Return the (X, Y) coordinate for the center point of the cell that contains the specified text.  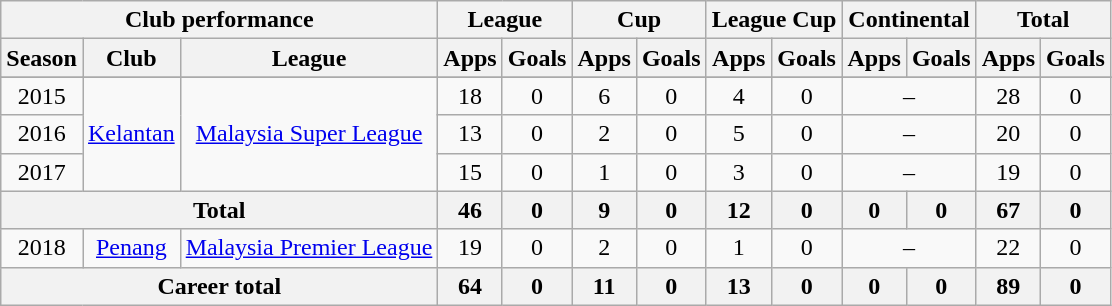
Season (42, 58)
League Cup (774, 20)
6 (604, 96)
9 (604, 210)
Club performance (220, 20)
20 (1008, 134)
18 (470, 96)
Malaysia Premier League (309, 248)
Cup (639, 20)
2016 (42, 134)
Career total (220, 286)
Continental (909, 20)
11 (604, 286)
46 (470, 210)
5 (738, 134)
2015 (42, 96)
64 (470, 286)
Penang (131, 248)
28 (1008, 96)
2017 (42, 172)
22 (1008, 248)
Malaysia Super League (309, 134)
89 (1008, 286)
2018 (42, 248)
3 (738, 172)
15 (470, 172)
Kelantan (131, 134)
Club (131, 58)
12 (738, 210)
4 (738, 96)
67 (1008, 210)
